Detect which cell encompasses the target text, then output its [X, Y] center coordinate. 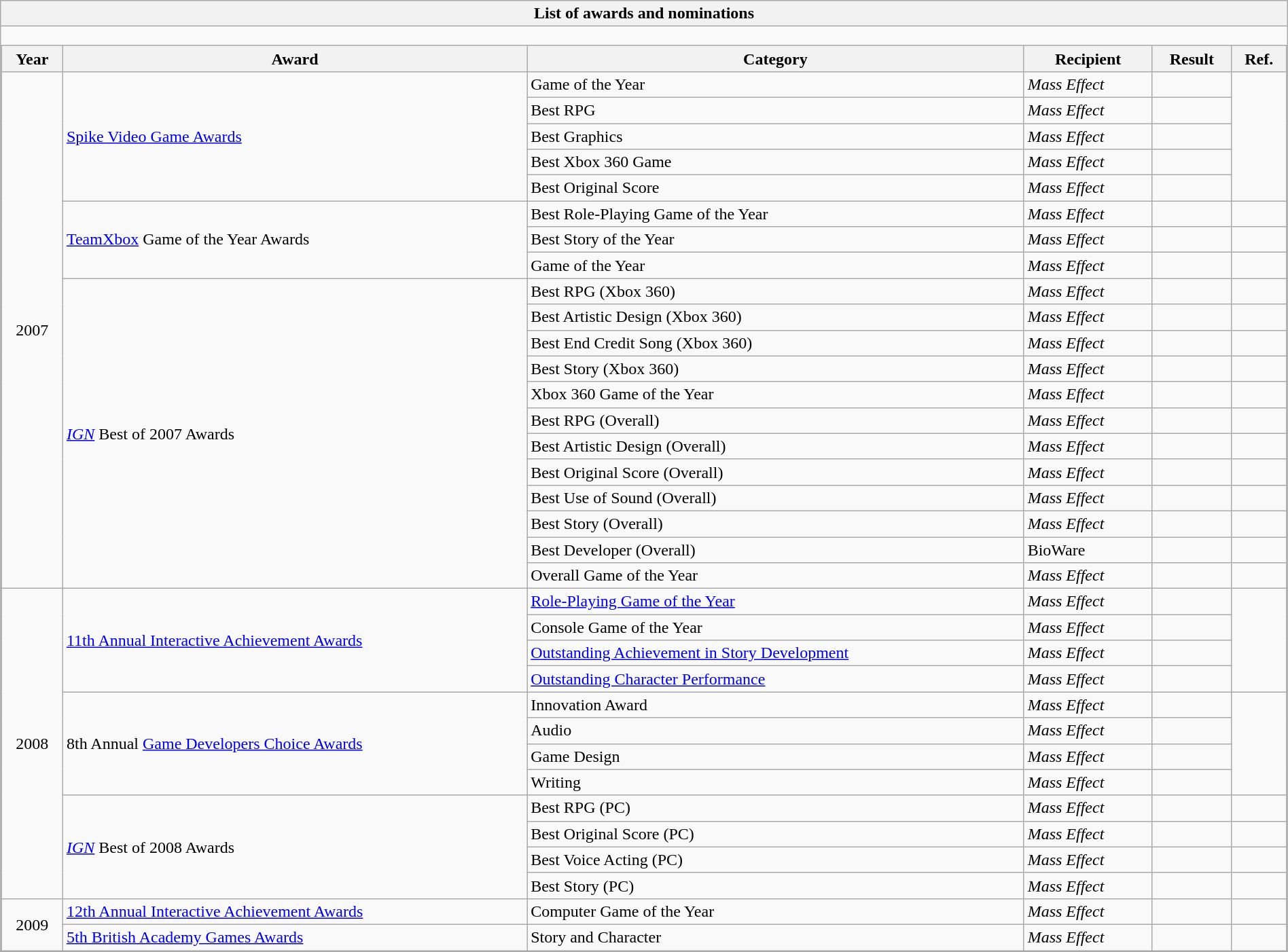
TeamXbox Game of the Year Awards [295, 240]
Category [776, 58]
Best Graphics [776, 136]
Innovation Award [776, 705]
Audio [776, 731]
Best Original Score (PC) [776, 834]
Best Story (Overall) [776, 524]
Best Developer (Overall) [776, 549]
Outstanding Achievement in Story Development [776, 653]
Ref. [1259, 58]
Award [295, 58]
Best RPG [776, 110]
Best Role-Playing Game of the Year [776, 214]
2007 [32, 330]
Spike Video Game Awards [295, 136]
Best Use of Sound (Overall) [776, 498]
Result [1192, 58]
IGN Best of 2007 Awards [295, 433]
Console Game of the Year [776, 627]
8th Annual Game Developers Choice Awards [295, 744]
Role-Playing Game of the Year [776, 602]
Best RPG (Overall) [776, 420]
5th British Academy Games Awards [295, 937]
Writing [776, 782]
List of awards and nominations [644, 14]
Best RPG (Xbox 360) [776, 291]
11th Annual Interactive Achievement Awards [295, 640]
Best Story (PC) [776, 885]
Best Artistic Design (Overall) [776, 446]
2009 [32, 924]
Best Artistic Design (Xbox 360) [776, 317]
Best Original Score (Overall) [776, 472]
Best Story (Xbox 360) [776, 369]
Outstanding Character Performance [776, 679]
2008 [32, 744]
12th Annual Interactive Achievement Awards [295, 911]
Recipient [1088, 58]
Computer Game of the Year [776, 911]
Best Xbox 360 Game [776, 162]
Year [32, 58]
Best Voice Acting (PC) [776, 860]
BioWare [1088, 549]
Game Design [776, 756]
IGN Best of 2008 Awards [295, 847]
Xbox 360 Game of the Year [776, 395]
Best RPG (PC) [776, 808]
Overall Game of the Year [776, 576]
Best Story of the Year [776, 240]
Best Original Score [776, 188]
Best End Credit Song (Xbox 360) [776, 343]
Story and Character [776, 937]
